Detect which cell encompasses the target text, then output its [x, y] center coordinate. 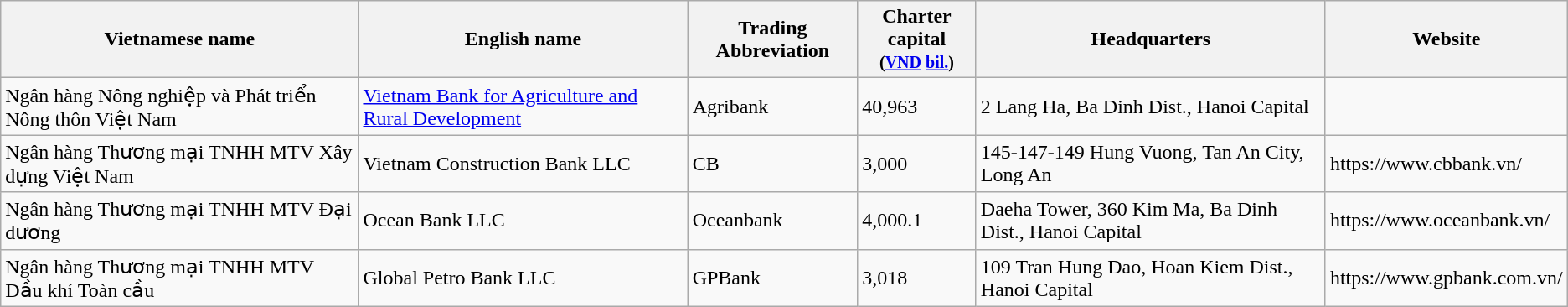
https://www.oceanbank.vn/ [1446, 221]
Website [1446, 39]
Vietnamese name [179, 39]
Daeha Tower, 360 Kim Ma, Ba Dinh Dist., Hanoi Capital [1151, 221]
https://www.cbbank.vn/ [1446, 164]
Vietnam Construction Bank LLC [523, 164]
Ocean Bank LLC [523, 221]
Trading Abbreviation [772, 39]
GPBank [772, 278]
2 Lang Ha, Ba Dinh Dist., Hanoi Capital [1151, 107]
Ngân hàng Nông nghiệp và Phát triển Nông thôn Việt Nam [179, 107]
Vietnam Bank for Agriculture and Rural Development [523, 107]
145-147-149 Hung Vuong, Tan An City, Long An [1151, 164]
40,963 [917, 107]
https://www.gpbank.com.vn/ [1446, 278]
3,000 [917, 164]
Oceanbank [772, 221]
Ngân hàng Thương mại TNHH MTV Xây dựng Việt Nam [179, 164]
Headquarters [1151, 39]
Charter capital(VND bil.) [917, 39]
109 Tran Hung Dao, Hoan Kiem Dist., Hanoi Capital [1151, 278]
Ngân hàng Thương mại TNHH MTV Đại dương [179, 221]
Agribank [772, 107]
English name [523, 39]
3,018 [917, 278]
Ngân hàng Thương mại TNHH MTV Dầu khí Toàn cầu [179, 278]
Global Petro Bank LLC [523, 278]
4,000.1 [917, 221]
CB [772, 164]
